From the cell containing the given text, extract its center point as [X, Y] coordinate. 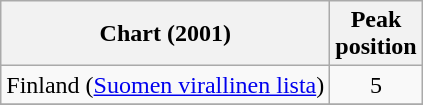
Finland (Suomen virallinen lista) [166, 85]
5 [376, 85]
Chart (2001) [166, 34]
Peakposition [376, 34]
